Scan for the cell matching the given text and deliver its (x, y) coordinate at center. 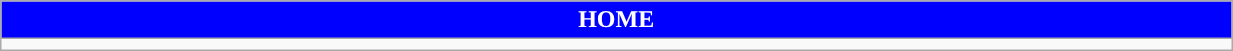
HOME (616, 20)
